Detect which cell encompasses the target text, then output its [x, y] center coordinate. 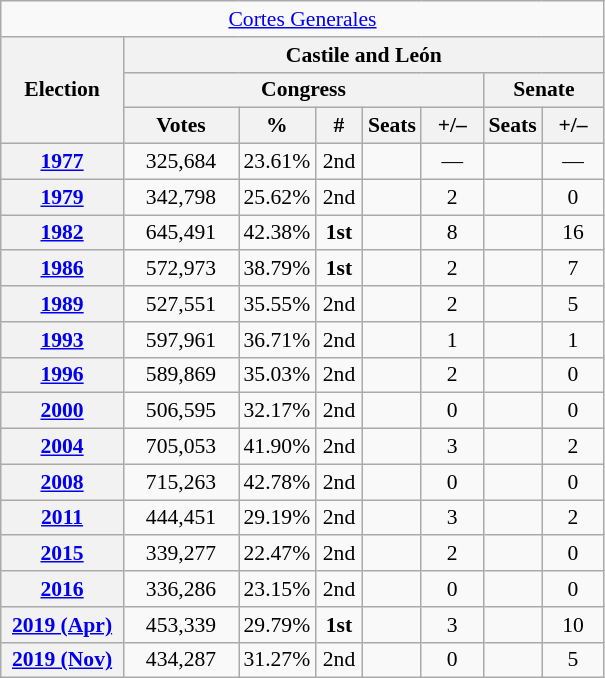
% [276, 126]
Congress [303, 90]
16 [574, 233]
715,263 [180, 482]
Votes [180, 126]
42.78% [276, 482]
1986 [62, 269]
2008 [62, 482]
Cortes Generales [303, 19]
31.27% [276, 660]
1977 [62, 162]
7 [574, 269]
645,491 [180, 233]
434,287 [180, 660]
1996 [62, 375]
589,869 [180, 375]
35.03% [276, 375]
23.15% [276, 589]
453,339 [180, 625]
2015 [62, 554]
325,684 [180, 162]
23.61% [276, 162]
1979 [62, 197]
Castile and León [364, 55]
2004 [62, 447]
2019 (Nov) [62, 660]
42.38% [276, 233]
1982 [62, 233]
29.79% [276, 625]
336,286 [180, 589]
# [339, 126]
29.19% [276, 518]
1989 [62, 304]
25.62% [276, 197]
705,053 [180, 447]
Senate [544, 90]
2019 (Apr) [62, 625]
10 [574, 625]
444,451 [180, 518]
2000 [62, 411]
2016 [62, 589]
41.90% [276, 447]
339,277 [180, 554]
Election [62, 90]
1993 [62, 340]
527,551 [180, 304]
597,961 [180, 340]
32.17% [276, 411]
2011 [62, 518]
38.79% [276, 269]
342,798 [180, 197]
8 [452, 233]
572,973 [180, 269]
22.47% [276, 554]
35.55% [276, 304]
506,595 [180, 411]
36.71% [276, 340]
